Return (X, Y) of the center of cell containing provided text 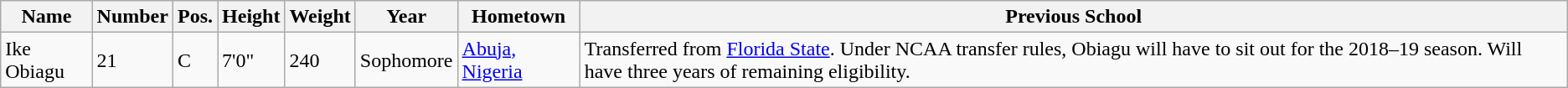
Hometown (518, 17)
Previous School (1074, 17)
Pos. (194, 17)
Name (47, 17)
Weight (320, 17)
Height (251, 17)
Year (406, 17)
240 (320, 60)
7'0" (251, 60)
Ike Obiagu (47, 60)
C (194, 60)
Number (132, 17)
Abuja, Nigeria (518, 60)
21 (132, 60)
Sophomore (406, 60)
